Find where the given text appears and provide that cell's center as [x, y] coordinate. 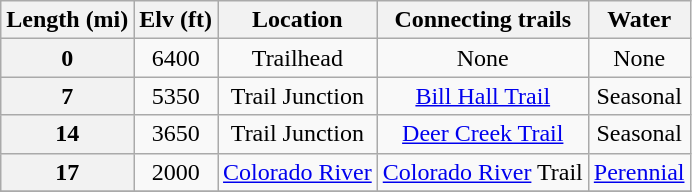
Colorado River [298, 172]
3650 [176, 134]
Trailhead [298, 58]
Length (mi) [68, 20]
Bill Hall Trail [482, 96]
Colorado River Trail [482, 172]
Connecting trails [482, 20]
2000 [176, 172]
Deer Creek Trail [482, 134]
Location [298, 20]
17 [68, 172]
Water [639, 20]
14 [68, 134]
Elv (ft) [176, 20]
6400 [176, 58]
Perennial [639, 172]
5350 [176, 96]
0 [68, 58]
7 [68, 96]
